Detect which cell encompasses the target text, then output its (X, Y) center coordinate. 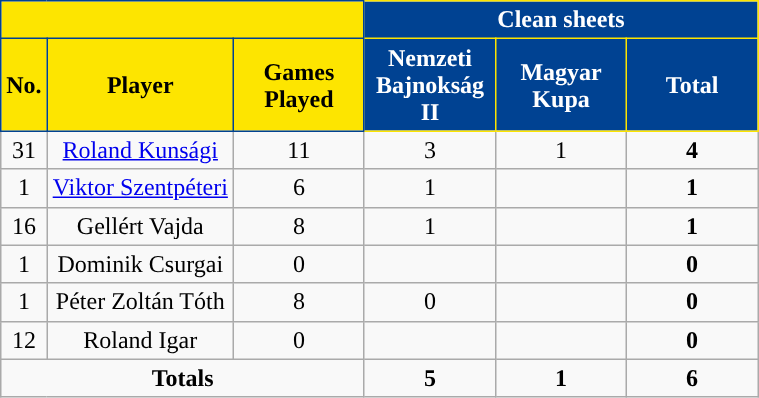
Roland Kunsági (140, 150)
Dominik Csurgai (140, 264)
Nemzeti Bajnokság II (430, 85)
Games Played (298, 85)
Viktor Szentpéteri (140, 188)
16 (24, 226)
5 (430, 378)
Player (140, 85)
Clean sheets (560, 20)
Magyar Kupa (562, 85)
4 (692, 150)
No. (24, 85)
11 (298, 150)
Roland Igar (140, 340)
12 (24, 340)
Gellért Vajda (140, 226)
31 (24, 150)
3 (430, 150)
Péter Zoltán Tóth (140, 302)
Totals (183, 378)
Total (692, 85)
